Return the (X, Y) coordinate for the center point of the cell that contains the specified text.  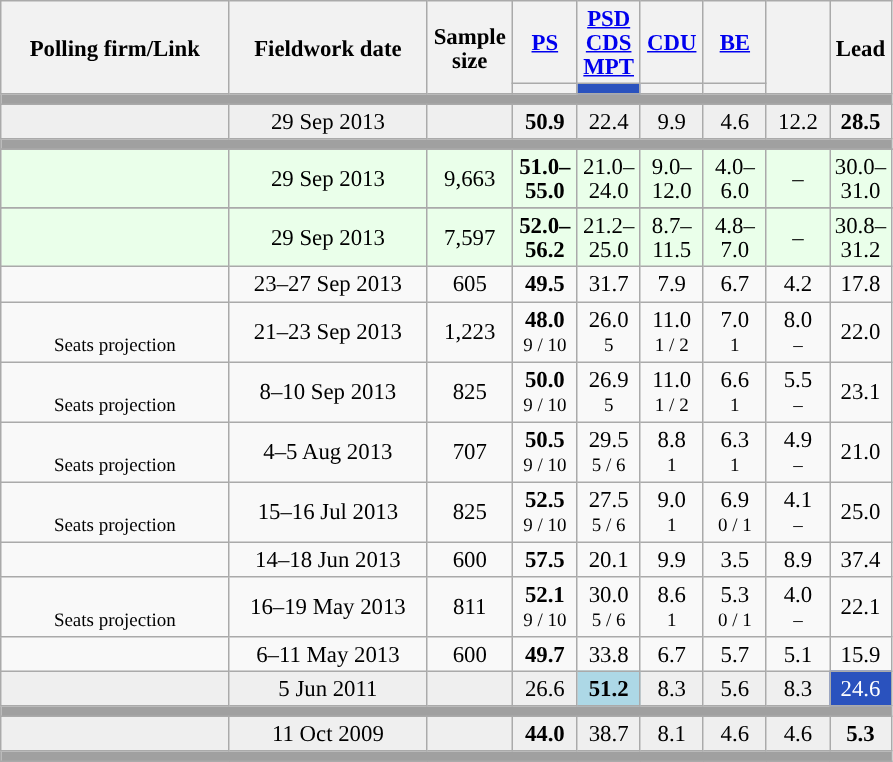
9.01 (672, 512)
22.0 (861, 332)
51.0–55.0 (546, 180)
27.55 / 6 (608, 512)
Sample size (470, 48)
24.6 (861, 688)
8.0 – (798, 332)
4.2 (798, 284)
30.8–31.2 (861, 238)
26.6 (546, 688)
49.7 (546, 654)
20.1 (608, 560)
7.01 (734, 332)
17.8 (861, 284)
CDU (672, 42)
8.61 (672, 607)
6.61 (734, 392)
50.59 / 10 (546, 452)
707 (470, 452)
5.5 – (798, 392)
7,597 (470, 238)
3.5 (734, 560)
23.1 (861, 392)
8–10 Sep 2013 (328, 392)
26.05 (608, 332)
16–19 May 2013 (328, 607)
4.8–7.0 (734, 238)
50.09 / 10 (546, 392)
605 (470, 284)
33.8 (608, 654)
48.09 / 10 (546, 332)
9.0–12.0 (672, 180)
57.5 (546, 560)
8.9 (798, 560)
52.19 / 10 (546, 607)
25.0 (861, 512)
21.0 (861, 452)
51.2 (608, 688)
5.30 / 1 (734, 607)
11 Oct 2009 (328, 734)
21–23 Sep 2013 (328, 332)
28.5 (861, 122)
PS (546, 42)
26.95 (608, 392)
5 Jun 2011 (328, 688)
Fieldwork date (328, 48)
4.1 – (798, 512)
49.5 (546, 284)
6–11 May 2013 (328, 654)
38.7 (608, 734)
4.0–6.0 (734, 180)
5.6 (734, 688)
23–27 Sep 2013 (328, 284)
6.31 (734, 452)
811 (470, 607)
30.0–31.0 (861, 180)
52.59 / 10 (546, 512)
22.4 (608, 122)
8.81 (672, 452)
7.9 (672, 284)
31.7 (608, 284)
30.05 / 6 (608, 607)
1,223 (470, 332)
14–18 Jun 2013 (328, 560)
6.90 / 1 (734, 512)
21.0–24.0 (608, 180)
9,663 (470, 180)
BE (734, 42)
15.9 (861, 654)
5.7 (734, 654)
22.1 (861, 607)
12.2 (798, 122)
4.0 – (798, 607)
8.7–11.5 (672, 238)
Lead (861, 48)
8.1 (672, 734)
29.55 / 6 (608, 452)
5.1 (798, 654)
4–5 Aug 2013 (328, 452)
5.3 (861, 734)
50.9 (546, 122)
37.4 (861, 560)
4.9 – (798, 452)
52.0–56.2 (546, 238)
PSDCDSMPT (608, 42)
44.0 (546, 734)
15–16 Jul 2013 (328, 512)
Polling firm/Link (115, 48)
21.2–25.0 (608, 238)
